For the text-containing cell, return its midpoint in [x, y] coordinate format. 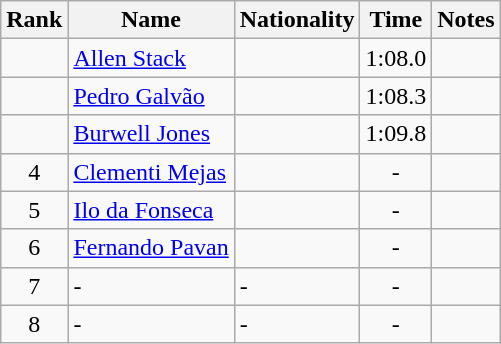
Nationality [297, 20]
4 [34, 172]
8 [34, 324]
Allen Stack [151, 58]
5 [34, 210]
Notes [466, 20]
Time [396, 20]
Name [151, 20]
Clementi Mejas [151, 172]
Pedro Galvão [151, 96]
1:09.8 [396, 134]
1:08.0 [396, 58]
Fernando Pavan [151, 248]
7 [34, 286]
1:08.3 [396, 96]
Ilo da Fonseca [151, 210]
Rank [34, 20]
6 [34, 248]
Burwell Jones [151, 134]
